Extract the [X, Y] coordinate from the center of the cell holding the provided text.  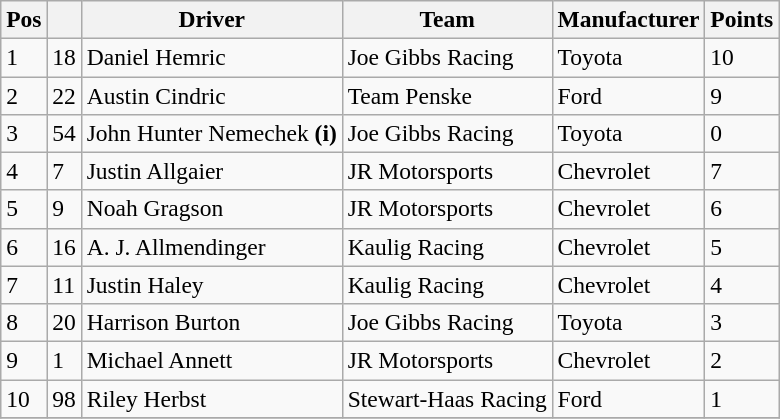
Points [742, 19]
Harrison Burton [212, 322]
Team [447, 19]
Justin Allgaier [212, 171]
Pos [24, 19]
54 [64, 133]
Driver [212, 19]
0 [742, 133]
Austin Cindric [212, 95]
20 [64, 322]
John Hunter Nemechek (i) [212, 133]
Justin Haley [212, 285]
A. J. Allmendinger [212, 247]
98 [64, 398]
22 [64, 95]
Michael Annett [212, 360]
Noah Gragson [212, 209]
8 [24, 322]
Team Penske [447, 95]
11 [64, 285]
Stewart-Haas Racing [447, 398]
18 [64, 57]
Riley Herbst [212, 398]
16 [64, 247]
Daniel Hemric [212, 57]
Manufacturer [628, 19]
